For the text-containing cell, return its midpoint in [x, y] coordinate format. 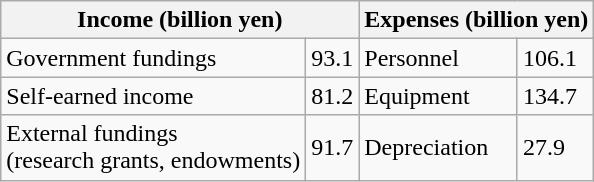
134.7 [555, 96]
Personnel [438, 58]
81.2 [332, 96]
Government fundings [154, 58]
93.1 [332, 58]
Equipment [438, 96]
Expenses (billion yen) [476, 20]
Depreciation [438, 148]
91.7 [332, 148]
Self-earned income [154, 96]
Income (billion yen) [180, 20]
External fundings(research grants, endowments) [154, 148]
106.1 [555, 58]
27.9 [555, 148]
